Detect which cell encompasses the target text, then output its (X, Y) center coordinate. 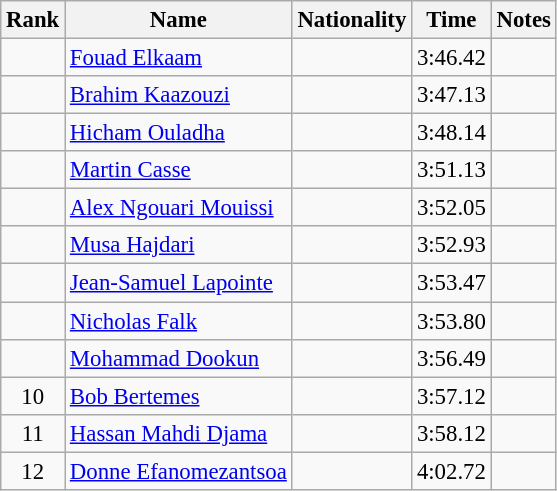
Nicholas Falk (179, 321)
3:46.42 (452, 58)
10 (33, 396)
Fouad Elkaam (179, 58)
Hicham Ouladha (179, 133)
3:53.47 (452, 283)
Musa Hajdari (179, 245)
Brahim Kaazouzi (179, 95)
Martin Casse (179, 170)
Nationality (352, 20)
Mohammad Dookun (179, 358)
11 (33, 433)
3:53.80 (452, 321)
3:47.13 (452, 95)
12 (33, 471)
Alex Ngouari Mouissi (179, 208)
3:56.49 (452, 358)
Rank (33, 20)
3:52.93 (452, 245)
Hassan Mahdi Djama (179, 433)
Name (179, 20)
Time (452, 20)
Jean-Samuel Lapointe (179, 283)
3:48.14 (452, 133)
3:51.13 (452, 170)
Donne Efanomezantsoa (179, 471)
3:52.05 (452, 208)
4:02.72 (452, 471)
Bob Bertemes (179, 396)
3:57.12 (452, 396)
3:58.12 (452, 433)
Notes (524, 20)
